Detect which cell encompasses the target text, then output its (x, y) center coordinate. 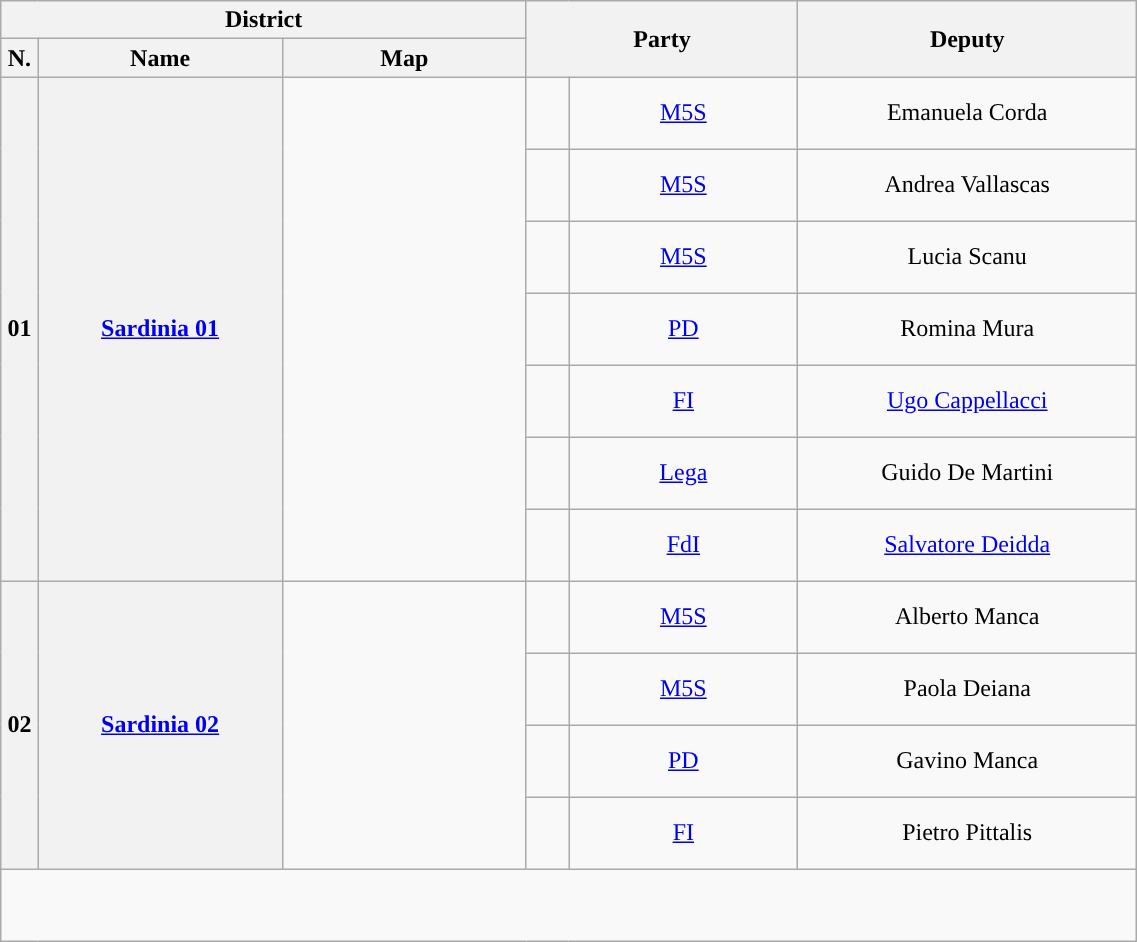
Andrea Vallascas (968, 185)
01 (20, 329)
Gavino Manca (968, 761)
District (264, 20)
Deputy (968, 39)
Alberto Manca (968, 617)
Ugo Cappellacci (968, 401)
02 (20, 725)
Party (662, 39)
Guido De Martini (968, 473)
Lucia Scanu (968, 257)
N. (20, 58)
Sardinia 02 (160, 725)
Romina Mura (968, 329)
Name (160, 58)
Salvatore Deidda (968, 545)
FdI (683, 545)
Paola Deiana (968, 689)
Emanuela Corda (968, 113)
Lega (683, 473)
Map (404, 58)
Pietro Pittalis (968, 833)
Sardinia 01 (160, 329)
